Detect which cell encompasses the target text, then output its [x, y] center coordinate. 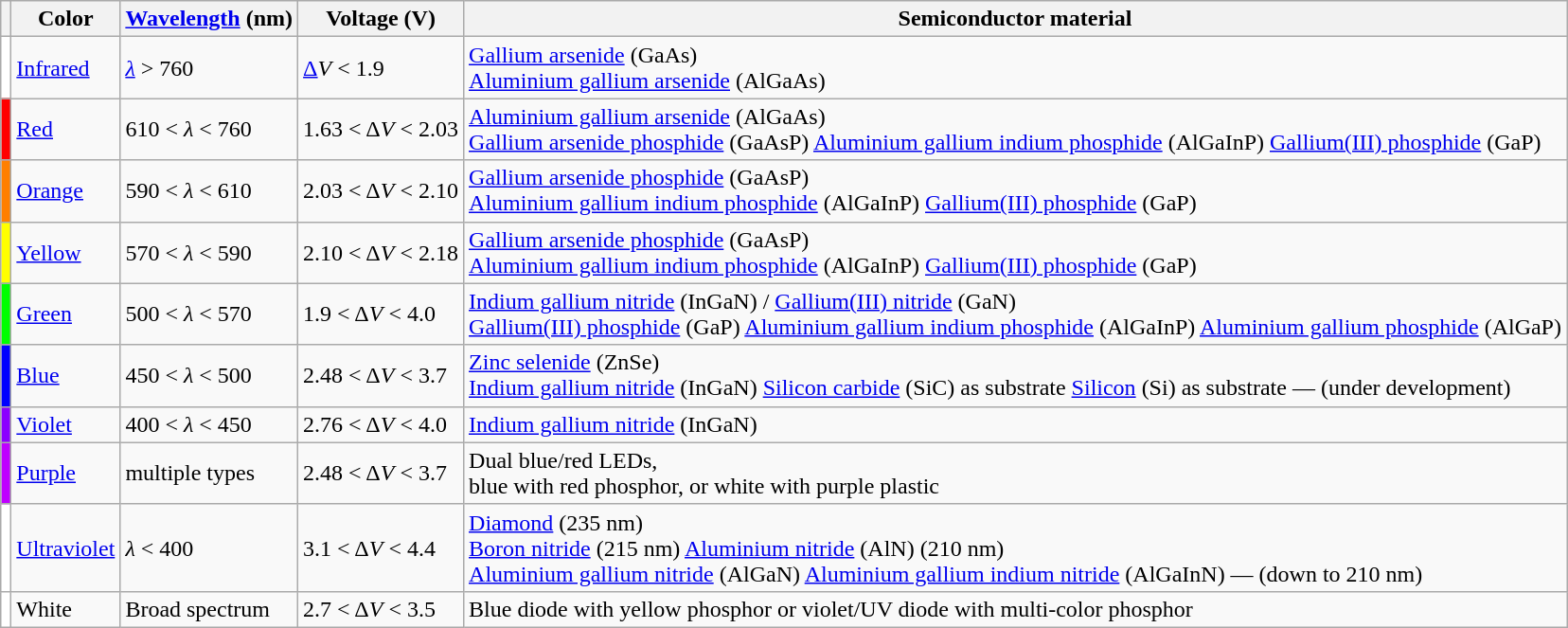
Purple [66, 474]
ΔV < 1.9 [381, 68]
590 < λ < 610 [209, 191]
Semiconductor material [1015, 19]
400 < λ < 450 [209, 424]
Yellow [66, 252]
Color [66, 19]
λ < 400 [209, 547]
Blue [66, 375]
Gallium arsenide (GaAs)Aluminium gallium arsenide (AlGaAs) [1015, 68]
2.7 < ΔV < 3.5 [381, 609]
White [66, 609]
2.10 < ΔV < 2.18 [381, 252]
Indium gallium nitride (InGaN) [1015, 424]
Voltage (V) [381, 19]
Violet [66, 424]
450 < λ < 500 [209, 375]
1.63 < ΔV < 2.03 [381, 129]
2.76 < ΔV < 4.0 [381, 424]
570 < λ < 590 [209, 252]
Infrared [66, 68]
Aluminium gallium arsenide (AlGaAs)Gallium arsenide phosphide (GaAsP) Aluminium gallium indium phosphide (AlGaInP) Gallium(III) phosphide (GaP) [1015, 129]
Blue diode with yellow phosphor or violet/UV diode with multi-color phosphor [1015, 609]
λ > 760 [209, 68]
Red [66, 129]
Zinc selenide (ZnSe)Indium gallium nitride (InGaN) Silicon carbide (SiC) as substrate Silicon (Si) as substrate — (under development) [1015, 375]
Ultraviolet [66, 547]
Dual blue/red LEDs,blue with red phosphor, or white with purple plastic [1015, 474]
3.1 < ΔV < 4.4 [381, 547]
2.03 < ΔV < 2.10 [381, 191]
Green [66, 314]
Orange [66, 191]
1.9 < ΔV < 4.0 [381, 314]
Broad spectrum [209, 609]
multiple types [209, 474]
Wavelength (nm) [209, 19]
500 < λ < 570 [209, 314]
610 < λ < 760 [209, 129]
